Locate the cell with the specified text and output its [X, Y] center coordinate. 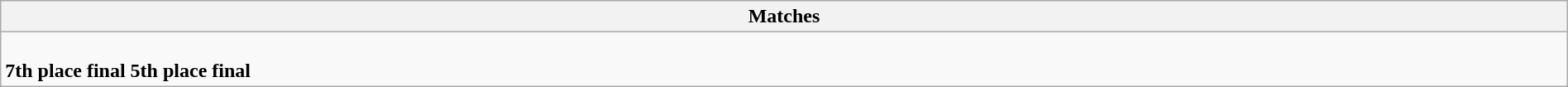
7th place final 5th place final [784, 60]
Matches [784, 17]
